For the text-containing cell, return its midpoint in (x, y) coordinate format. 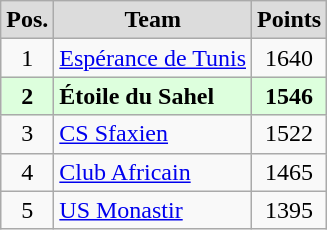
CS Sfaxien (153, 134)
5 (28, 210)
2 (28, 96)
Club Africain (153, 172)
3 (28, 134)
US Monastir (153, 210)
1 (28, 58)
Étoile du Sahel (153, 96)
1640 (290, 58)
1465 (290, 172)
1522 (290, 134)
1395 (290, 210)
Espérance de Tunis (153, 58)
Pos. (28, 20)
Team (153, 20)
4 (28, 172)
Points (290, 20)
1546 (290, 96)
